For the text-containing cell, return its midpoint in (X, Y) coordinate format. 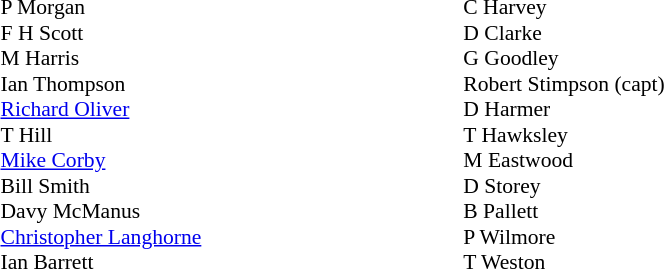
T Hawksley (564, 135)
Davy McManus (100, 211)
G Goodley (564, 59)
D Clarke (564, 33)
Ian Thompson (100, 84)
Christopher Langhorne (100, 237)
Mike Corby (100, 161)
T Hill (100, 135)
M Harris (100, 59)
Richard Oliver (100, 109)
P Wilmore (564, 237)
F H Scott (100, 33)
M Eastwood (564, 161)
Robert Stimpson (capt) (564, 84)
B Pallett (564, 211)
Bill Smith (100, 186)
D Harmer (564, 109)
D Storey (564, 186)
